Output the [X, Y] coordinate of the center of the cell containing the given text.  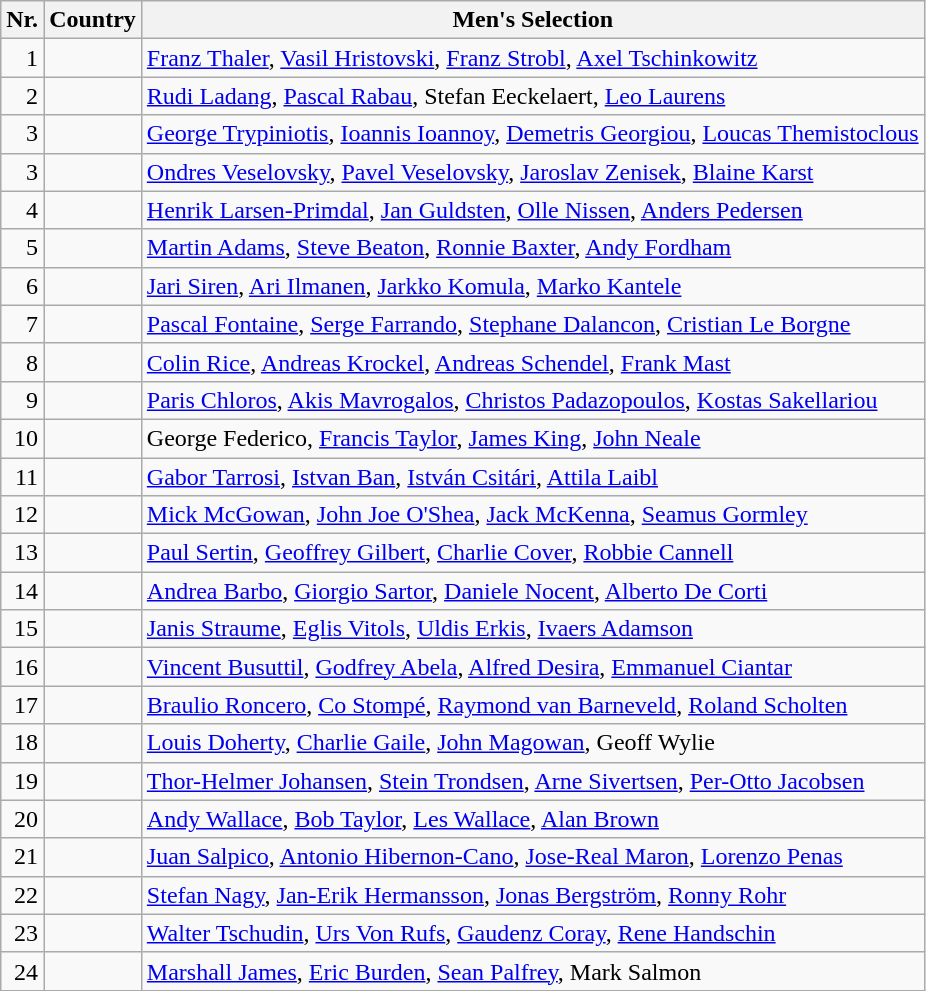
Mick McGowan, John Joe O'Shea, Jack McKenna, Seamus Gormley [532, 515]
Walter Tschudin, Urs Von Rufs, Gaudenz Coray, Rene Handschin [532, 933]
Juan Salpico, Antonio Hibernon-Cano, Jose-Real Maron, Lorenzo Penas [532, 857]
Janis Straume, Eglis Vitols, Uldis Erkis, Ivaers Adamson [532, 629]
Pascal Fontaine, Serge Farrando, Stephane Dalancon, Cristian Le Borgne [532, 324]
6 [22, 286]
George Trypiniotis, Ioannis Ioannoy, Demetris Georgiou, Loucas Themistoclous [532, 134]
Nr. [22, 20]
21 [22, 857]
Louis Doherty, Charlie Gaile, John Magowan, Geoff Wylie [532, 743]
Colin Rice, Andreas Krockel, Andreas Schendel, Frank Mast [532, 362]
24 [22, 971]
Paris Chloros, Akis Mavrogalos, Christos Padazopoulos, Kostas Sakellariou [532, 400]
12 [22, 515]
Paul Sertin, Geoffrey Gilbert, Charlie Cover, Robbie Cannell [532, 553]
22 [22, 895]
Men's Selection [532, 20]
Andy Wallace, Bob Taylor, Les Wallace, Alan Brown [532, 819]
Thor-Helmer Johansen, Stein Trondsen, Arne Sivertsen, Per-Otto Jacobsen [532, 781]
13 [22, 553]
9 [22, 400]
Braulio Roncero, Co Stompé, Raymond van Barneveld, Roland Scholten [532, 705]
Country [93, 20]
Jari Siren, Ari Ilmanen, Jarkko Komula, Marko Kantele [532, 286]
19 [22, 781]
11 [22, 477]
14 [22, 591]
15 [22, 629]
23 [22, 933]
Marshall James, Eric Burden, Sean Palfrey, Mark Salmon [532, 971]
Andrea Barbo, Giorgio Sartor, Daniele Nocent, Alberto De Corti [532, 591]
Franz Thaler, Vasil Hristovski, Franz Strobl, Axel Tschinkowitz [532, 58]
Henrik Larsen-Primdal, Jan Guldsten, Olle Nissen, Anders Pedersen [532, 210]
Ondres Veselovsky, Pavel Veselovsky, Jaroslav Zenisek, Blaine Karst [532, 172]
16 [22, 667]
10 [22, 438]
7 [22, 324]
Martin Adams, Steve Beaton, Ronnie Baxter, Andy Fordham [532, 248]
Gabor Tarrosi, Istvan Ban, István Csitári, Attila Laibl [532, 477]
20 [22, 819]
Rudi Ladang, Pascal Rabau, Stefan Eeckelaert, Leo Laurens [532, 96]
Vincent Busuttil, Godfrey Abela, Alfred Desira, Emmanuel Ciantar [532, 667]
17 [22, 705]
18 [22, 743]
4 [22, 210]
8 [22, 362]
Stefan Nagy, Jan-Erik Hermansson, Jonas Bergström, Ronny Rohr [532, 895]
2 [22, 96]
5 [22, 248]
1 [22, 58]
George Federico, Francis Taylor, James King, John Neale [532, 438]
